Provide the [X, Y] coordinate of the cell's center where the given text is located.  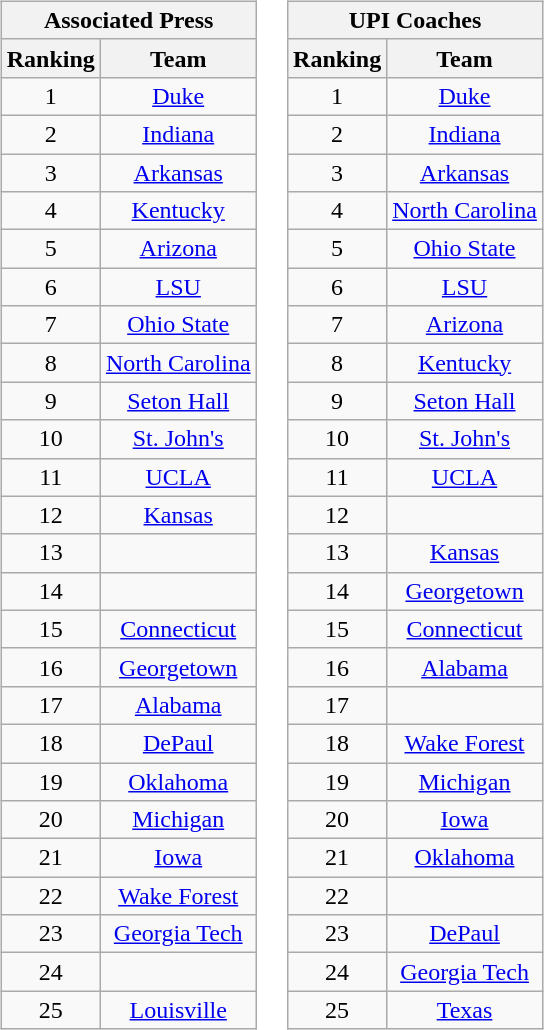
UPI Coaches [416, 20]
Texas [465, 1010]
Associated Press [128, 20]
Louisville [178, 1010]
